Return [X, Y] of the center of cell containing provided text 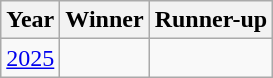
Winner [104, 20]
Runner-up [211, 20]
Year [30, 20]
2025 [30, 58]
